Scan for the cell matching the given text and deliver its (x, y) coordinate at center. 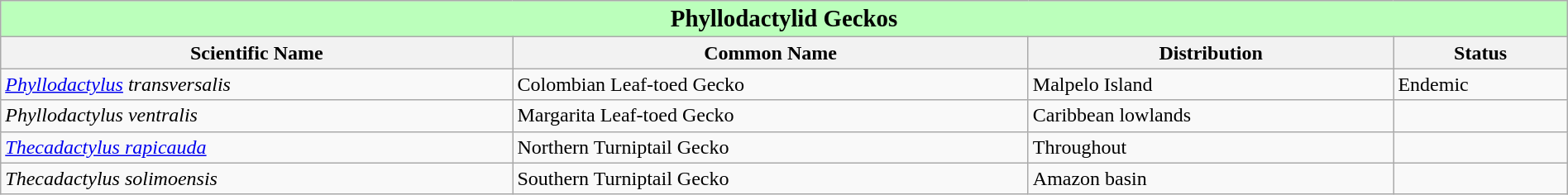
Colombian Leaf-toed Gecko (771, 84)
Endemic (1480, 84)
Caribbean lowlands (1211, 116)
Common Name (771, 53)
Southern Turniptail Gecko (771, 178)
Phyllodactylus transversalis (256, 84)
Phyllodactylus ventralis (256, 116)
Distribution (1211, 53)
Throughout (1211, 147)
Status (1480, 53)
Malpelo Island (1211, 84)
Phyllodactylid Geckos (784, 19)
Thecadactylus solimoensis (256, 178)
Scientific Name (256, 53)
Amazon basin (1211, 178)
Northern Turniptail Gecko (771, 147)
Margarita Leaf-toed Gecko (771, 116)
Thecadactylus rapicauda (256, 147)
